Provide the (X, Y) coordinate of the cell's center where the given text is located.  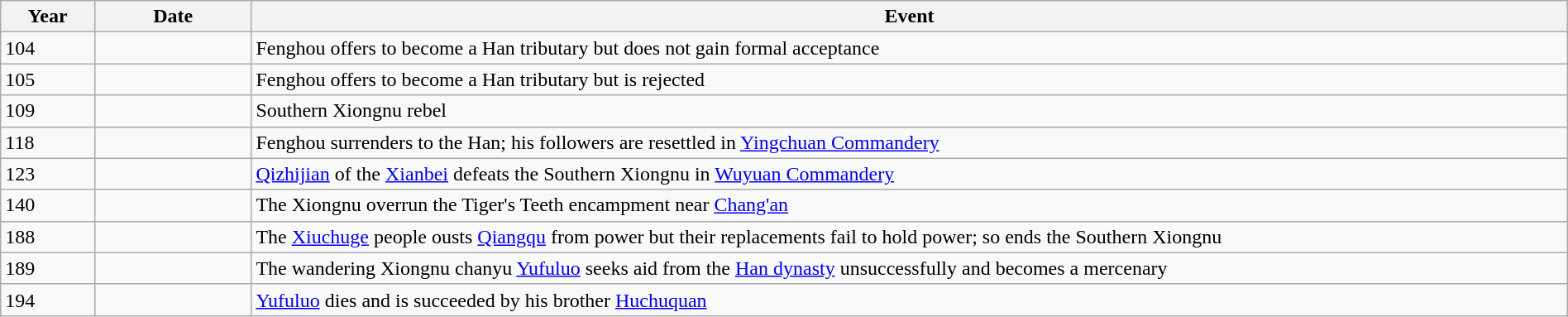
Date (172, 17)
Southern Xiongnu rebel (910, 111)
140 (48, 205)
Fenghou surrenders to the Han; his followers are resettled in Yingchuan Commandery (910, 142)
The wandering Xiongnu chanyu Yufuluo seeks aid from the Han dynasty unsuccessfully and becomes a mercenary (910, 268)
Yufuluo dies and is succeeded by his brother Huchuquan (910, 300)
104 (48, 48)
Fenghou offers to become a Han tributary but does not gain formal acceptance (910, 48)
Fenghou offers to become a Han tributary but is rejected (910, 79)
Qizhijian of the Xianbei defeats the Southern Xiongnu in Wuyuan Commandery (910, 174)
109 (48, 111)
189 (48, 268)
105 (48, 79)
194 (48, 300)
The Xiongnu overrun the Tiger's Teeth encampment near Chang'an (910, 205)
Event (910, 17)
123 (48, 174)
Year (48, 17)
188 (48, 237)
118 (48, 142)
The Xiuchuge people ousts Qiangqu from power but their replacements fail to hold power; so ends the Southern Xiongnu (910, 237)
